Pinpoint the cell where the given text exists, returning its (x, y) midpoint coordinate. 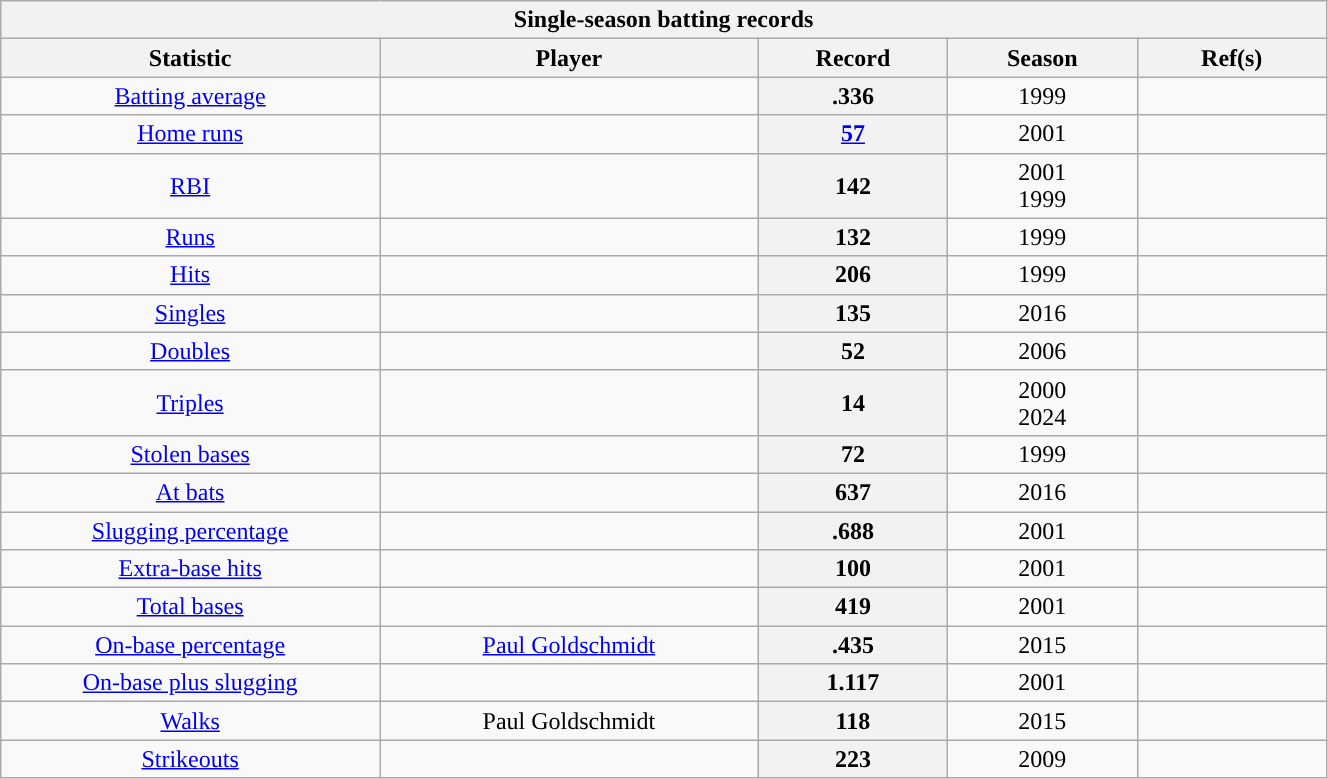
Record (852, 58)
637 (852, 492)
Doubles (190, 351)
Runs (190, 237)
1.117 (852, 683)
Hits (190, 275)
52 (852, 351)
Triples (190, 402)
20002024 (1042, 402)
Singles (190, 313)
At bats (190, 492)
132 (852, 237)
14 (852, 402)
.435 (852, 645)
57 (852, 134)
Batting average (190, 96)
.336 (852, 96)
135 (852, 313)
RBI (190, 186)
419 (852, 607)
2009 (1042, 759)
.688 (852, 531)
142 (852, 186)
Extra-base hits (190, 569)
On-base percentage (190, 645)
Total bases (190, 607)
Single-season batting records (664, 20)
Slugging percentage (190, 531)
118 (852, 721)
2006 (1042, 351)
Ref(s) (1232, 58)
100 (852, 569)
Home runs (190, 134)
Season (1042, 58)
Stolen bases (190, 454)
On-base plus slugging (190, 683)
Walks (190, 721)
206 (852, 275)
Player (570, 58)
20011999 (1042, 186)
223 (852, 759)
Statistic (190, 58)
Strikeouts (190, 759)
72 (852, 454)
